Pinpoint the cell where the given text exists, returning its (x, y) midpoint coordinate. 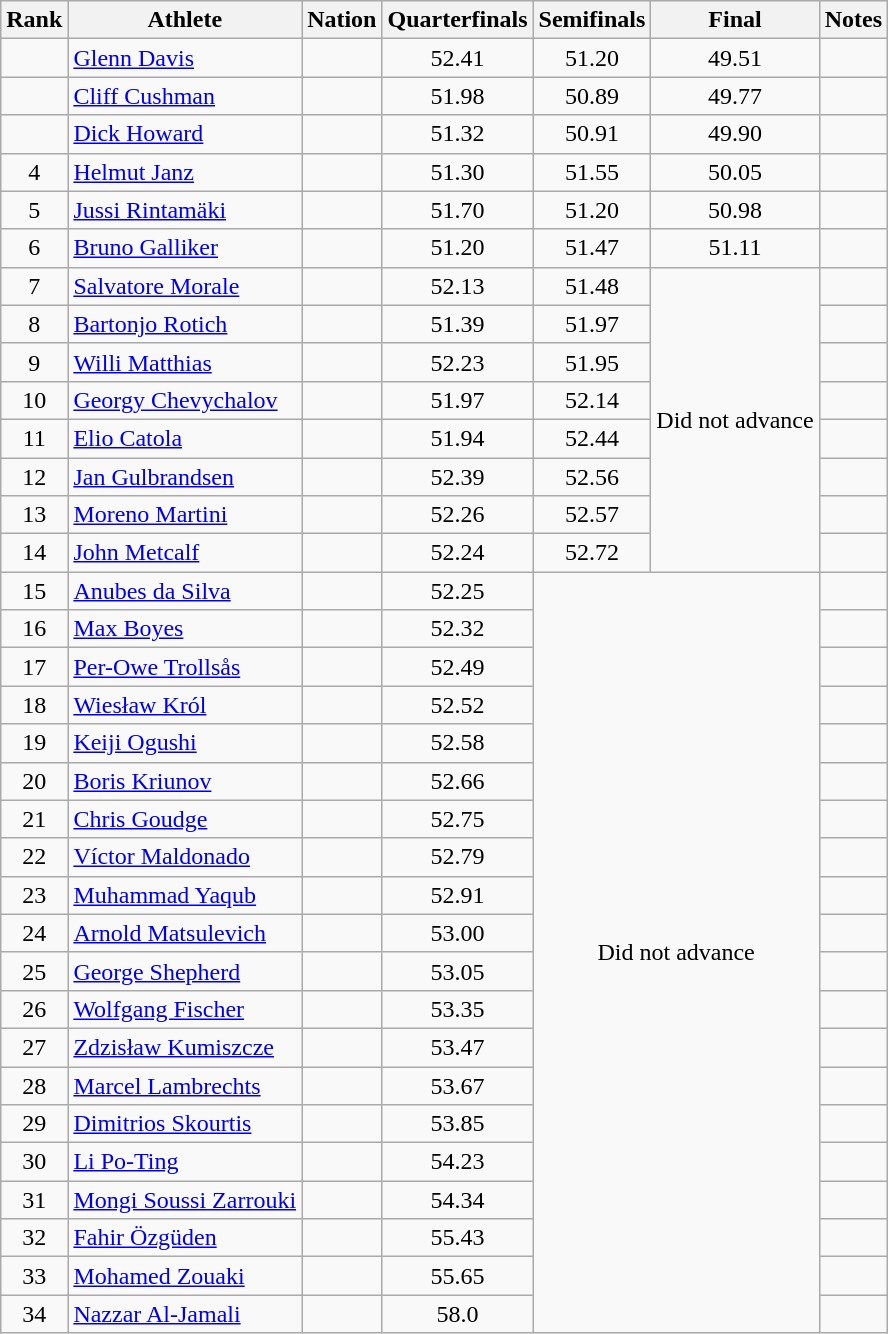
55.65 (458, 1276)
Cliff Cushman (185, 96)
11 (34, 438)
Salvatore Morale (185, 286)
Zdzisław Kumiszcze (185, 1047)
52.91 (458, 895)
52.72 (592, 553)
53.35 (458, 1009)
50.05 (735, 172)
58.0 (458, 1314)
Final (735, 20)
18 (34, 705)
30 (34, 1162)
52.79 (458, 857)
49.51 (735, 58)
Wiesław Król (185, 705)
Muhammad Yaqub (185, 895)
23 (34, 895)
52.66 (458, 781)
Arnold Matsulevich (185, 933)
Notes (853, 20)
Wolfgang Fischer (185, 1009)
52.32 (458, 629)
4 (34, 172)
13 (34, 515)
10 (34, 400)
Semifinals (592, 20)
51.95 (592, 362)
52.75 (458, 819)
53.05 (458, 971)
Nazzar Al-Jamali (185, 1314)
49.77 (735, 96)
20 (34, 781)
Keiji Ogushi (185, 743)
16 (34, 629)
Moreno Martini (185, 515)
Jussi Rintamäki (185, 210)
Boris Kriunov (185, 781)
51.98 (458, 96)
51.55 (592, 172)
52.56 (592, 477)
54.34 (458, 1200)
52.14 (592, 400)
6 (34, 248)
Georgy Chevychalov (185, 400)
51.32 (458, 134)
Dimitrios Skourtis (185, 1124)
53.47 (458, 1047)
27 (34, 1047)
51.70 (458, 210)
14 (34, 553)
52.26 (458, 515)
Nation (342, 20)
Chris Goudge (185, 819)
21 (34, 819)
50.91 (592, 134)
53.85 (458, 1124)
Athlete (185, 20)
Per-Owe Trollsås (185, 667)
53.00 (458, 933)
52.57 (592, 515)
7 (34, 286)
52.44 (592, 438)
19 (34, 743)
24 (34, 933)
50.98 (735, 210)
22 (34, 857)
Mongi Soussi Zarrouki (185, 1200)
52.39 (458, 477)
Quarterfinals (458, 20)
50.89 (592, 96)
32 (34, 1238)
Max Boyes (185, 629)
Víctor Maldonado (185, 857)
Mohamed Zouaki (185, 1276)
51.11 (735, 248)
Dick Howard (185, 134)
26 (34, 1009)
55.43 (458, 1238)
Anubes da Silva (185, 591)
52.49 (458, 667)
Fahir Özgüden (185, 1238)
52.41 (458, 58)
Helmut Janz (185, 172)
15 (34, 591)
Marcel Lambrechts (185, 1085)
25 (34, 971)
52.23 (458, 362)
Glenn Davis (185, 58)
12 (34, 477)
52.52 (458, 705)
52.24 (458, 553)
29 (34, 1124)
28 (34, 1085)
17 (34, 667)
Li Po-Ting (185, 1162)
49.90 (735, 134)
Willi Matthias (185, 362)
Elio Catola (185, 438)
Bartonjo Rotich (185, 324)
Jan Gulbrandsen (185, 477)
34 (34, 1314)
8 (34, 324)
52.25 (458, 591)
John Metcalf (185, 553)
Rank (34, 20)
33 (34, 1276)
53.67 (458, 1085)
51.30 (458, 172)
George Shepherd (185, 971)
54.23 (458, 1162)
52.13 (458, 286)
51.39 (458, 324)
52.58 (458, 743)
5 (34, 210)
51.48 (592, 286)
51.47 (592, 248)
9 (34, 362)
51.94 (458, 438)
31 (34, 1200)
Bruno Galliker (185, 248)
